Find where the given text appears and provide that cell's center as [X, Y] coordinate. 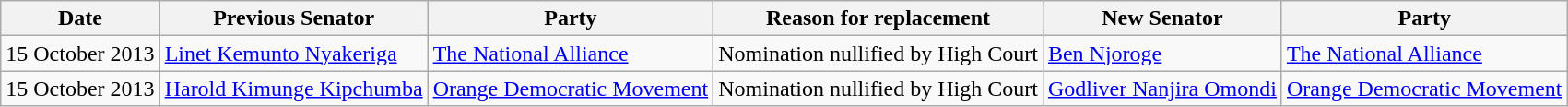
Harold Kimunge Kipchumba [293, 89]
Previous Senator [293, 18]
Date [80, 18]
Linet Kemunto Nyakeriga [293, 53]
Godliver Nanjira Omondi [1161, 89]
Reason for replacement [878, 18]
New Senator [1161, 18]
Ben Njoroge [1161, 53]
